Capture the cell that displays the provided text and extract its (X, Y) central coordinate. 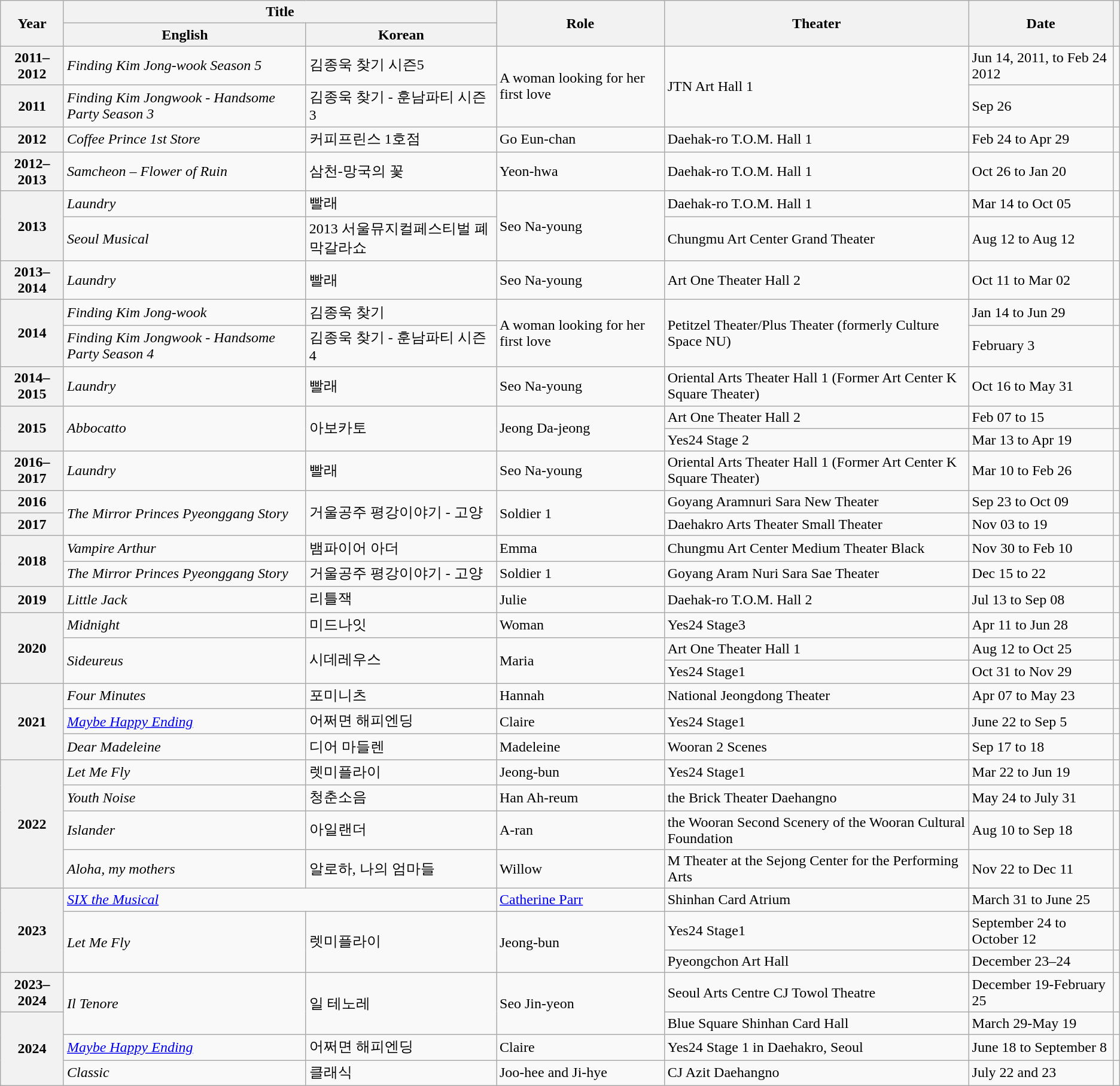
포미니츠 (401, 696)
Madeleine (580, 747)
Woman (580, 625)
Catherine Parr (580, 900)
2016 (32, 501)
Chungmu Art Center Medium Theater Black (816, 548)
Oct 26 to Jan 20 (1041, 171)
2023–2024 (32, 992)
Finding Kim Jong-wook Season 5 (184, 66)
December 23–24 (1041, 962)
삼천-망국의 꽃 (401, 171)
Apr 07 to May 23 (1041, 696)
디어 마들렌 (401, 747)
Han Ah-reum (580, 798)
2012–2013 (32, 171)
청춘소음 (401, 798)
Blue Square Shinhan Card Hall (816, 1023)
Daehak-ro T.O.M. Hall 2 (816, 600)
2013 (32, 226)
2011–2012 (32, 66)
2011 (32, 106)
Seo Jin-yeon (580, 1004)
2022 (32, 823)
2015 (32, 428)
Year (32, 23)
Seoul Arts Centre CJ Towol Theatre (816, 992)
Oct 16 to May 31 (1041, 387)
JTN Art Hall 1 (816, 86)
Samcheon – Flower of Ruin (184, 171)
Yes24 Stage3 (816, 625)
Jul 13 to Sep 08 (1041, 600)
리틀잭 (401, 600)
Role (580, 23)
Emma (580, 548)
Nov 22 to Dec 11 (1041, 869)
Petitzel Theater/Plus Theater (formerly Culture Space NU) (816, 333)
Vampire Arthur (184, 548)
Jan 14 to Jun 29 (1041, 312)
Mar 22 to Jun 19 (1041, 772)
2019 (32, 600)
뱀파이어 아더 (401, 548)
Finding Kim Jong-wook (184, 312)
Islander (184, 829)
커피프린스 1호점 (401, 140)
Art One Theater Hall 1 (816, 649)
Theater (816, 23)
김종욱 찾기 시즌5 (401, 66)
Finding Kim Jongwook - Handsome Party Season 4 (184, 346)
Oct 31 to Nov 29 (1041, 672)
김종욱 찾기 - 훈남파티 시즌3 (401, 106)
Yes24 Stage 1 in Daehakro, Seoul (816, 1047)
Four Minutes (184, 696)
2017 (32, 524)
Yeon-hwa (580, 171)
2013–2014 (32, 280)
Mar 13 to Apr 19 (1041, 440)
Title (280, 12)
Finding Kim Jongwook - Handsome Party Season 3 (184, 106)
Feb 24 to Apr 29 (1041, 140)
Coffee Prince 1st Store (184, 140)
SIX the Musical (280, 900)
아일랜더 (401, 829)
Jun 14, 2011, to Feb 24 2012 (1041, 66)
Julie (580, 600)
the Wooran Second Scenery of the Wooran Cultural Foundation (816, 829)
알로하, 나의 엄마들 (401, 869)
Nov 03 to 19 (1041, 524)
National Jeongdong Theater (816, 696)
2021 (32, 722)
Apr 11 to Jun 28 (1041, 625)
Yes24 Stage 2 (816, 440)
김종욱 찾기 - 훈남파티 시즌4 (401, 346)
클래식 (401, 1073)
Il Tenore (184, 1004)
December 19-February 25 (1041, 992)
Dec 15 to 22 (1041, 574)
미드나잇 (401, 625)
March 29-May 19 (1041, 1023)
일 테노레 (401, 1004)
Sep 23 to Oct 09 (1041, 501)
M Theater at the Sejong Center for the Performing Arts (816, 869)
Go Eun-chan (580, 140)
Oct 11 to Mar 02 (1041, 280)
Chungmu Art Center Grand Theater (816, 239)
Feb 07 to 15 (1041, 417)
Aloha, my mothers (184, 869)
Goyang Aramnuri Sara New Theater (816, 501)
Abbocatto (184, 428)
Aug 12 to Aug 12 (1041, 239)
Mar 14 to Oct 05 (1041, 203)
Nov 30 to Feb 10 (1041, 548)
2023 (32, 931)
김종욱 찾기 (401, 312)
Little Jack (184, 600)
2018 (32, 561)
아보카토 (401, 428)
June 22 to Sep 5 (1041, 722)
2016–2017 (32, 470)
Classic (184, 1073)
2013 서울뮤지컬페스티벌 폐막갈라쇼 (401, 239)
Youth Noise (184, 798)
Shinhan Card Atrium (816, 900)
July 22 and 23 (1041, 1073)
June 18 to September 8 (1041, 1047)
September 24 to October 12 (1041, 931)
Date (1041, 23)
March 31 to June 25 (1041, 900)
Goyang Aram Nuri Sara Sae Theater (816, 574)
Aug 12 to Oct 25 (1041, 649)
Seoul Musical (184, 239)
English (184, 35)
Daehakro Arts Theater Small Theater (816, 524)
2014 (32, 333)
2020 (32, 647)
Joo-hee and Ji-hye (580, 1073)
May 24 to July 31 (1041, 798)
Maria (580, 661)
Jeong Da-jeong (580, 428)
시데레우스 (401, 661)
CJ Azit Daehangno (816, 1073)
Hannah (580, 696)
Pyeongchon Art Hall (816, 962)
Aug 10 to Sep 18 (1041, 829)
Korean (401, 35)
Sep 17 to 18 (1041, 747)
Sep 26 (1041, 106)
2012 (32, 140)
Dear Madeleine (184, 747)
Midnight (184, 625)
Sideureus (184, 661)
2014–2015 (32, 387)
the Brick Theater Daehangno (816, 798)
2024 (32, 1048)
A-ran (580, 829)
Willow (580, 869)
Mar 10 to Feb 26 (1041, 470)
February 3 (1041, 346)
Wooran 2 Scenes (816, 747)
